Return the (X, Y) coordinate for the center point of the cell that contains the specified text.  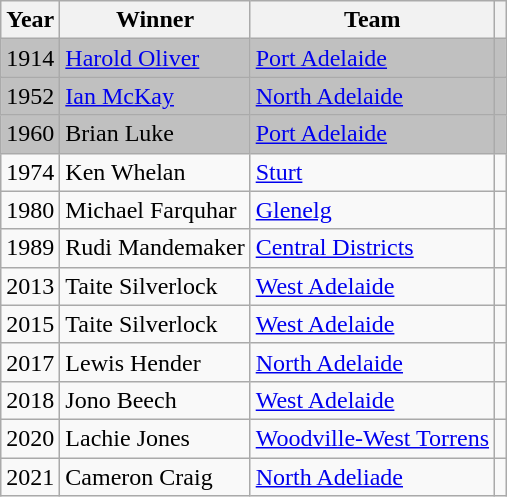
Winner (155, 20)
Ken Whelan (155, 172)
1960 (30, 134)
1980 (30, 210)
2020 (30, 438)
2017 (30, 362)
North Adeliade (372, 477)
Lachie Jones (155, 438)
Lewis Hender (155, 362)
2021 (30, 477)
2015 (30, 324)
2013 (30, 286)
Brian Luke (155, 134)
Rudi Mandemaker (155, 248)
1974 (30, 172)
1989 (30, 248)
Team (372, 20)
Sturt (372, 172)
Cameron Craig (155, 477)
Michael Farquhar (155, 210)
Jono Beech (155, 400)
Woodville-West Torrens (372, 438)
Harold Oliver (155, 58)
Ian McKay (155, 96)
Glenelg (372, 210)
2018 (30, 400)
Central Districts (372, 248)
1952 (30, 96)
1914 (30, 58)
Year (30, 20)
